Return the (X, Y) coordinate for the center point of the cell that contains the specified text.  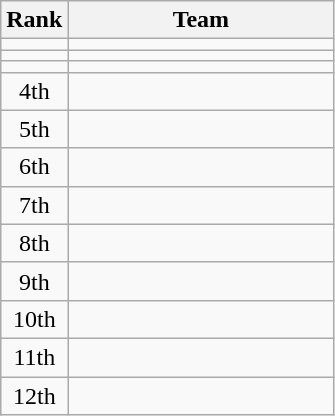
4th (34, 91)
9th (34, 281)
11th (34, 357)
5th (34, 129)
8th (34, 243)
10th (34, 319)
12th (34, 395)
6th (34, 167)
Team (201, 20)
Rank (34, 20)
7th (34, 205)
